For the text-containing cell, return its midpoint in [X, Y] coordinate format. 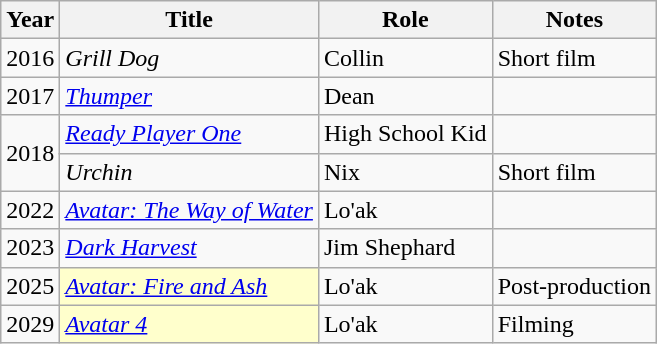
Dark Harvest [190, 248]
2022 [30, 210]
2023 [30, 248]
Avatar 4 [190, 324]
Post-production [574, 286]
Urchin [190, 172]
2029 [30, 324]
Filming [574, 324]
Jim Shephard [405, 248]
Year [30, 20]
Collin [405, 58]
Avatar: Fire and Ash [190, 286]
2016 [30, 58]
Role [405, 20]
2018 [30, 153]
Avatar: The Way of Water [190, 210]
Nix [405, 172]
2017 [30, 96]
Ready Player One [190, 134]
Grill Dog [190, 58]
2025 [30, 286]
Dean [405, 96]
High School Kid [405, 134]
Notes [574, 20]
Title [190, 20]
Thumper [190, 96]
